Provide the (X, Y) coordinate of the cell's center where the given text is located.  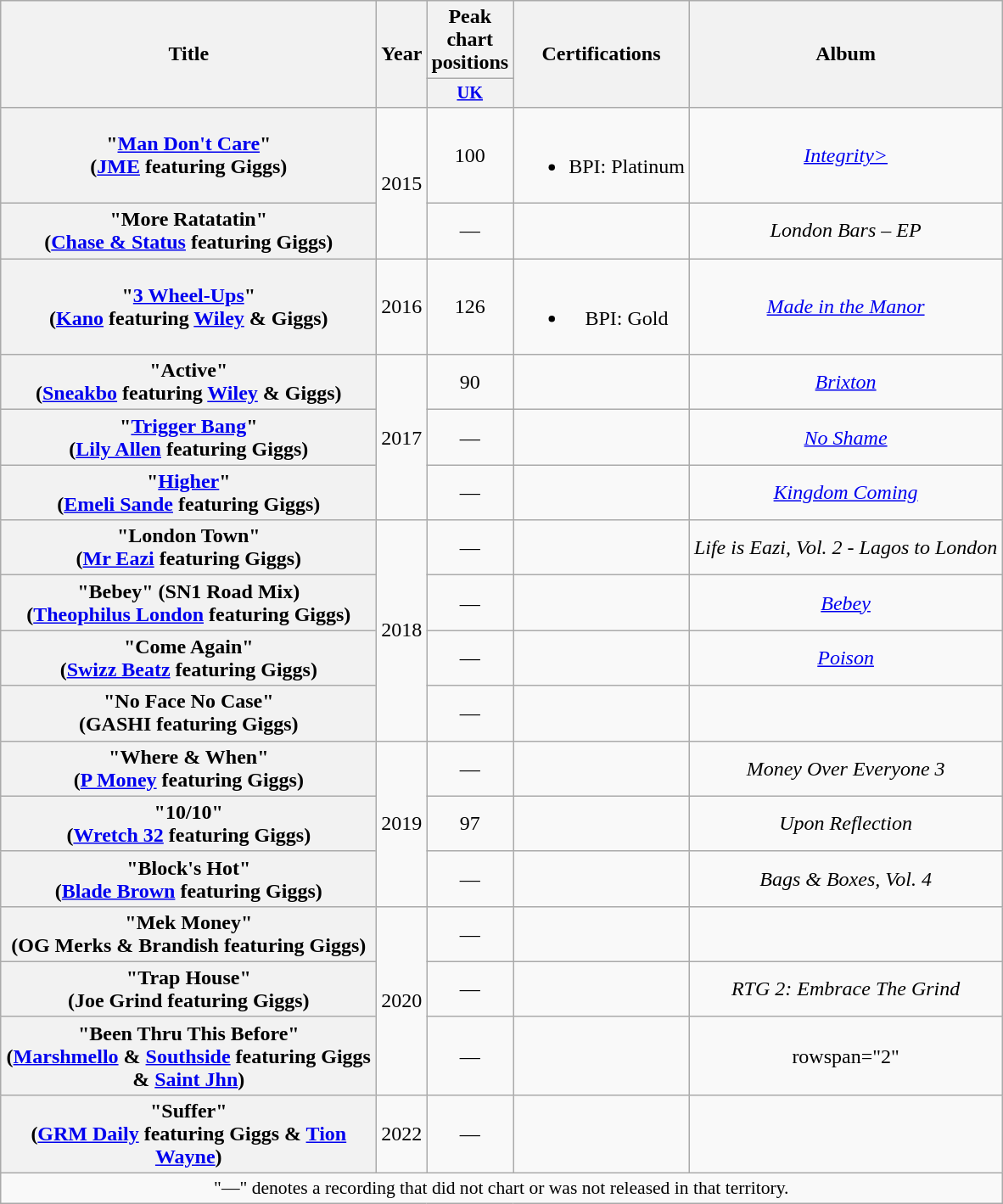
2017 (402, 438)
Poison (845, 658)
2016 (402, 307)
"London Town"(Mr Eazi featuring Giggs) (188, 548)
"Trap House"(Joe Grind featuring Giggs) (188, 989)
2015 (402, 182)
"Higher"(Emeli Sande featuring Giggs) (188, 492)
2022 (402, 1134)
Title (188, 54)
No Shame (845, 438)
UK (470, 93)
BPI: Gold (602, 307)
"Come Again"(Swizz Beatz featuring Giggs) (188, 658)
Upon Reflection (845, 823)
"3 Wheel-Ups"(Kano featuring Wiley & Giggs) (188, 307)
"Trigger Bang"(Lily Allen featuring Giggs) (188, 438)
Money Over Everyone 3 (845, 769)
Peak chart positions (470, 40)
"More Ratatatin"(Chase & Status featuring Giggs) (188, 231)
Bebey (845, 602)
"Mek Money"(OG Merks & Brandish featuring Giggs) (188, 933)
BPI: Platinum (602, 154)
2019 (402, 823)
126 (470, 307)
Integrity> (845, 154)
"Where & When"(P Money featuring Giggs) (188, 769)
2020 (402, 1000)
Life is Eazi, Vol. 2 - Lagos to London (845, 548)
Album (845, 54)
97 (470, 823)
RTG 2: Embrace The Grind (845, 989)
"—" denotes a recording that did not chart or was not released in that territory. (501, 1189)
Brixton (845, 382)
London Bars – EP (845, 231)
rowspan="2" (845, 1056)
100 (470, 154)
"No Face No Case"(GASHI featuring Giggs) (188, 713)
90 (470, 382)
2018 (402, 630)
"Suffer" (GRM Daily featuring Giggs & Tion Wayne) (188, 1134)
Bags & Boxes, Vol. 4 (845, 879)
Kingdom Coming (845, 492)
"Bebey" (SN1 Road Mix)(Theophilus London featuring Giggs) (188, 602)
"Man Don't Care"(JME featuring Giggs) (188, 154)
"Active"(Sneakbo featuring Wiley & Giggs) (188, 382)
Certifications (602, 54)
Made in the Manor (845, 307)
"Been Thru This Before"(Marshmello & Southside featuring Giggs & Saint Jhn) (188, 1056)
Year (402, 54)
"10/10"(Wretch 32 featuring Giggs) (188, 823)
"Block's Hot"(Blade Brown featuring Giggs) (188, 879)
